Capture the cell that displays the provided text and extract its [x, y] central coordinate. 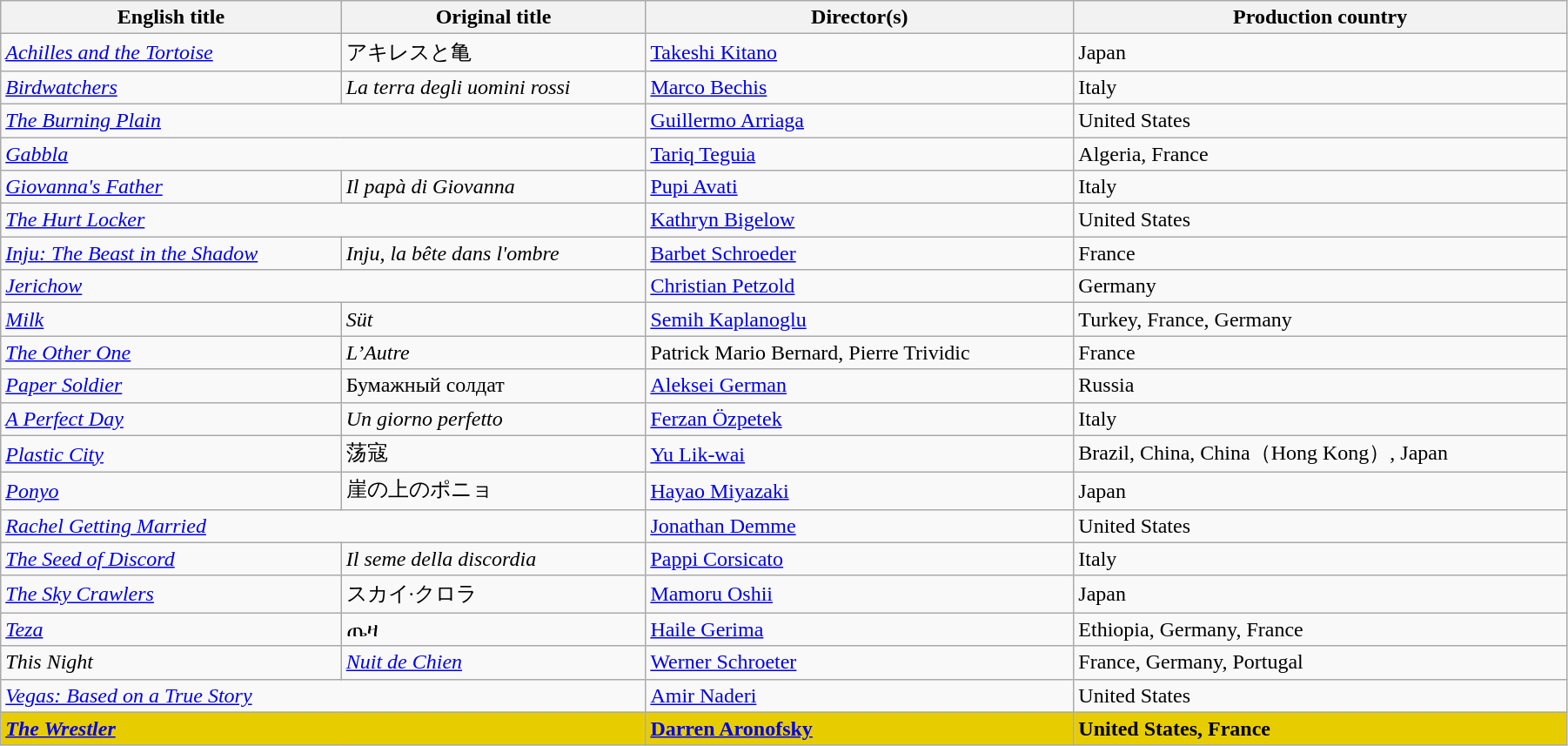
Nuit de Chien [493, 662]
Patrick Mario Bernard, Pierre Trividic [860, 353]
Бумажный солдат [493, 386]
Turkey, France, Germany [1321, 319]
Christian Petzold [860, 286]
Algeria, France [1321, 154]
Haile Gerima [860, 629]
The Sky Crawlers [171, 594]
アキレスと亀 [493, 52]
Inju, la bête dans l'ombre [493, 253]
スカイ·クロラ [493, 594]
Plastic City [171, 454]
Kathryn Bigelow [860, 220]
Aleksei German [860, 386]
Director(s) [860, 17]
The Seed of Discord [171, 559]
Mamoru Oshii [860, 594]
Giovanna's Father [171, 187]
France, Germany, Portugal [1321, 662]
Inju: The Beast in the Shadow [171, 253]
Vegas: Based on a True Story [324, 696]
Werner Schroeter [860, 662]
荡寇 [493, 454]
Semih Kaplanoglu [860, 319]
Amir Naderi [860, 696]
Tariq Teguia [860, 154]
The Burning Plain [324, 120]
Darren Aronofsky [860, 729]
Jonathan Demme [860, 526]
Ponyo [171, 491]
Original title [493, 17]
Milk [171, 319]
Achilles and the Tortoise [171, 52]
Teza [171, 629]
Hayao Miyazaki [860, 491]
Birdwatchers [171, 87]
Rachel Getting Married [324, 526]
Un giorno perfetto [493, 419]
The Wrestler [324, 729]
Yu Lik-wai [860, 454]
Guillermo Arriaga [860, 120]
Russia [1321, 386]
Germany [1321, 286]
This Night [171, 662]
崖の上のポニョ [493, 491]
Takeshi Kitano [860, 52]
Brazil, China, China（Hong Kong）, Japan [1321, 454]
Il seme della discordia [493, 559]
A Perfect Day [171, 419]
Jerichow [324, 286]
Pappi Corsicato [860, 559]
La terra degli uomini rossi [493, 87]
The Other One [171, 353]
The Hurt Locker [324, 220]
Paper Soldier [171, 386]
English title [171, 17]
United States, France [1321, 729]
Barbet Schroeder [860, 253]
Süt [493, 319]
Ferzan Özpetek [860, 419]
Production country [1321, 17]
Pupi Avati [860, 187]
L’Autre [493, 353]
ጤዛ [493, 629]
Ethiopia, Germany, France [1321, 629]
Marco Bechis [860, 87]
Il papà di Giovanna [493, 187]
Gabbla [324, 154]
